Pinpoint the cell where the given text exists, returning its (X, Y) midpoint coordinate. 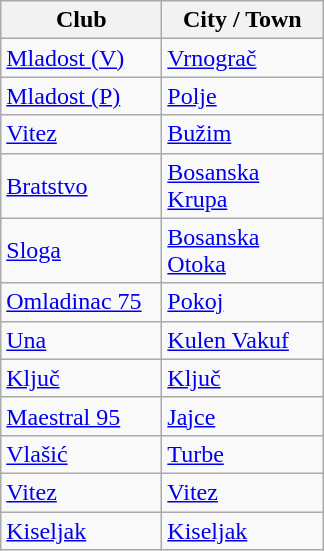
Jajce (242, 416)
Bosanska Krupa (242, 186)
Mladost (V) (82, 58)
Polje (242, 96)
Una (82, 340)
Bosanska Otoka (242, 250)
Maestral 95 (82, 416)
Omladinac 75 (82, 302)
Bužim (242, 134)
Sloga (82, 250)
City / Town (242, 20)
Mladost (P) (82, 96)
Vrnograč (242, 58)
Turbe (242, 454)
Pokoj (242, 302)
Vlašić (82, 454)
Kulen Vakuf (242, 340)
Bratstvo (82, 186)
Club (82, 20)
